Return the [x, y] coordinate for the center point of the cell that contains the specified text.  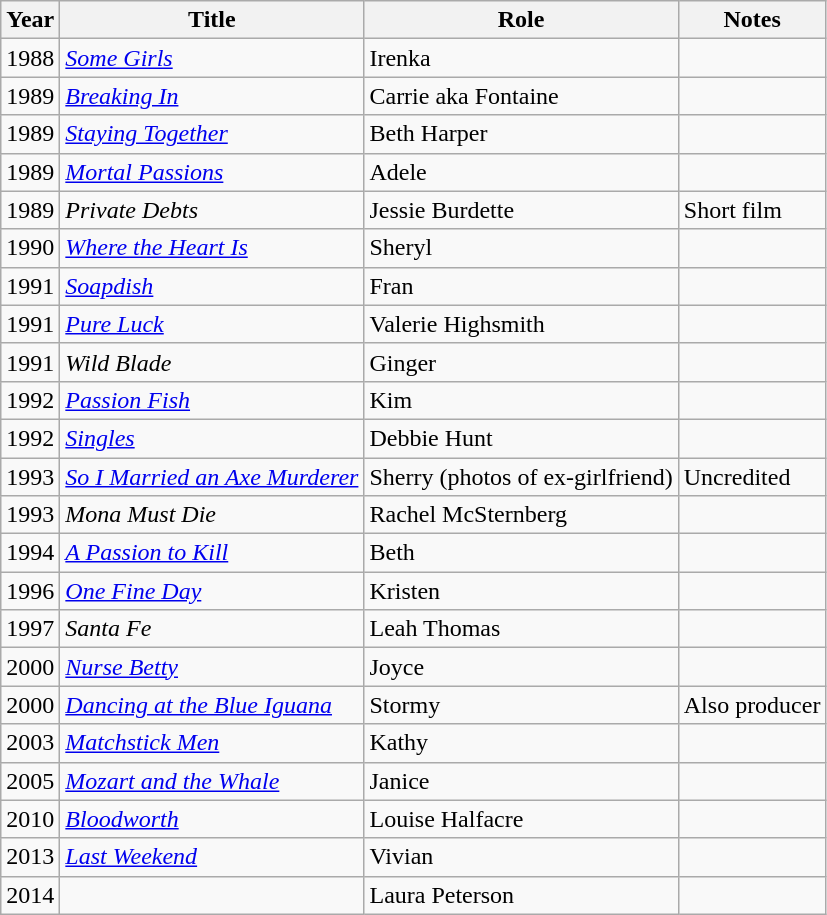
Beth Harper [521, 134]
Nurse Betty [212, 667]
2014 [30, 895]
Mozart and the Whale [212, 781]
One Fine Day [212, 591]
Adele [521, 172]
Fran [521, 286]
Vivian [521, 857]
Also producer [752, 705]
Where the Heart Is [212, 248]
2003 [30, 743]
Valerie Highsmith [521, 324]
Beth [521, 553]
Staying Together [212, 134]
Rachel McSternberg [521, 515]
Sheryl [521, 248]
Irenka [521, 58]
Mortal Passions [212, 172]
A Passion to Kill [212, 553]
Kristen [521, 591]
Notes [752, 20]
Year [30, 20]
Kathy [521, 743]
Louise Halfacre [521, 819]
Last Weekend [212, 857]
Dancing at the Blue Iguana [212, 705]
1990 [30, 248]
Some Girls [212, 58]
2013 [30, 857]
Singles [212, 438]
Soapdish [212, 286]
Santa Fe [212, 629]
Ginger [521, 362]
Sherry (photos of ex-girlfriend) [521, 477]
Joyce [521, 667]
Bloodworth [212, 819]
Mona Must Die [212, 515]
Debbie Hunt [521, 438]
1997 [30, 629]
Kim [521, 400]
2005 [30, 781]
1994 [30, 553]
Carrie aka Fontaine [521, 96]
Passion Fish [212, 400]
Janice [521, 781]
Role [521, 20]
Pure Luck [212, 324]
Wild Blade [212, 362]
Matchstick Men [212, 743]
Leah Thomas [521, 629]
2010 [30, 819]
Laura Peterson [521, 895]
Uncredited [752, 477]
1996 [30, 591]
So I Married an Axe Murderer [212, 477]
Jessie Burdette [521, 210]
Private Debts [212, 210]
Title [212, 20]
Short film [752, 210]
Stormy [521, 705]
Breaking In [212, 96]
1988 [30, 58]
